Detect which cell encompasses the target text, then output its [X, Y] center coordinate. 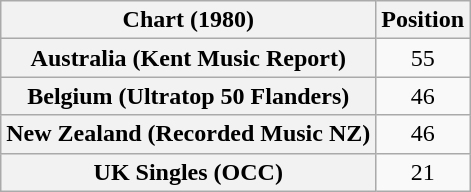
Chart (1980) [188, 20]
Position [423, 20]
55 [423, 58]
21 [423, 172]
UK Singles (OCC) [188, 172]
Belgium (Ultratop 50 Flanders) [188, 96]
New Zealand (Recorded Music NZ) [188, 134]
Australia (Kent Music Report) [188, 58]
